Extract the [X, Y] coordinate from the center of the cell holding the provided text.  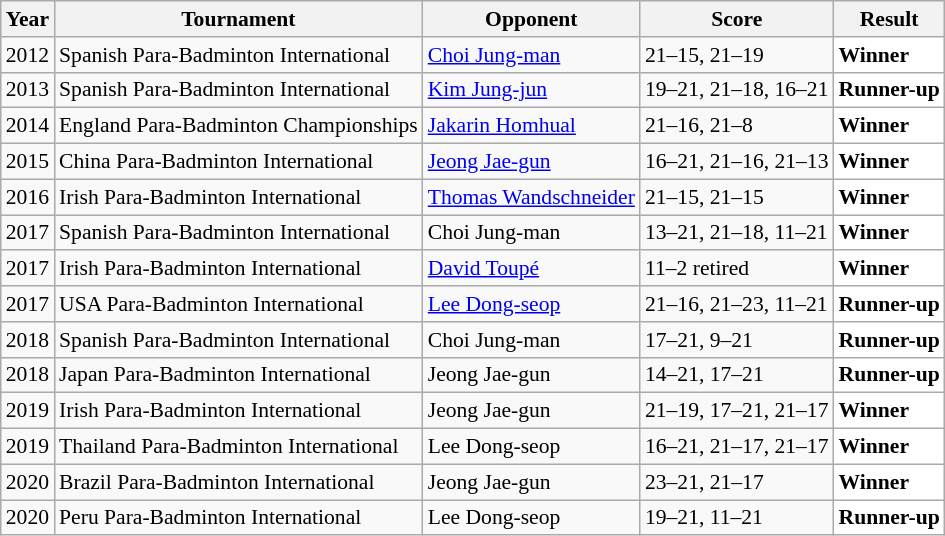
China Para-Badminton International [238, 162]
2016 [28, 197]
Japan Para-Badminton International [238, 375]
21–16, 21–23, 11–21 [737, 304]
Tournament [238, 19]
11–2 retired [737, 269]
Result [890, 19]
USA Para-Badminton International [238, 304]
Jakarin Homhual [532, 126]
2015 [28, 162]
Opponent [532, 19]
David Toupé [532, 269]
13–21, 21–18, 11–21 [737, 233]
19–21, 11–21 [737, 518]
2012 [28, 55]
21–15, 21–15 [737, 197]
Kim Jung-jun [532, 90]
2013 [28, 90]
19–21, 21–18, 16–21 [737, 90]
Score [737, 19]
Brazil Para-Badminton International [238, 482]
16–21, 21–17, 21–17 [737, 447]
17–21, 9–21 [737, 340]
21–15, 21–19 [737, 55]
14–21, 17–21 [737, 375]
Year [28, 19]
England Para-Badminton Championships [238, 126]
23–21, 21–17 [737, 482]
Thailand Para-Badminton International [238, 447]
Thomas Wandschneider [532, 197]
21–19, 17–21, 21–17 [737, 411]
Peru Para-Badminton International [238, 518]
21–16, 21–8 [737, 126]
16–21, 21–16, 21–13 [737, 162]
2014 [28, 126]
